Capture the cell that displays the provided text and extract its [X, Y] central coordinate. 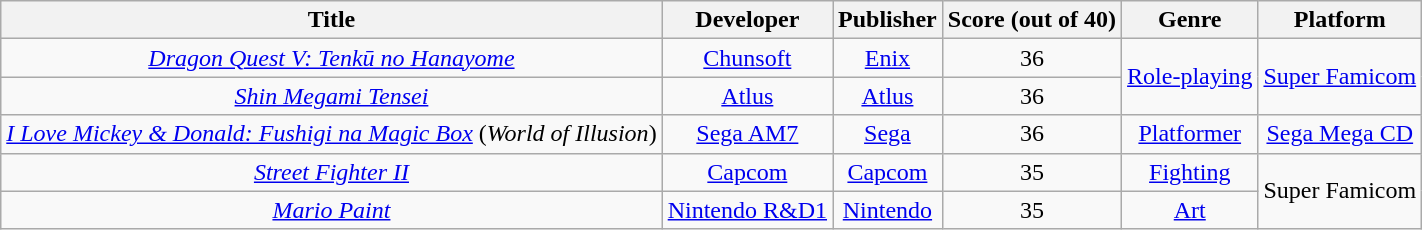
Role-playing [1190, 77]
Art [1190, 210]
Platform [1340, 20]
Street Fighter II [332, 172]
Mario Paint [332, 210]
Sega [888, 134]
I Love Mickey & Donald: Fushigi na Magic Box (World of Illusion) [332, 134]
Score (out of 40) [1032, 20]
Enix [888, 58]
Genre [1190, 20]
Chunsoft [747, 58]
Nintendo R&D1 [747, 210]
Nintendo [888, 210]
Dragon Quest V: Tenkū no Hanayome [332, 58]
Publisher [888, 20]
Shin Megami Tensei [332, 96]
Sega Mega CD [1340, 134]
Developer [747, 20]
Title [332, 20]
Sega AM7 [747, 134]
Platformer [1190, 134]
Fighting [1190, 172]
